Output the (X, Y) coordinate of the center of the cell containing the given text.  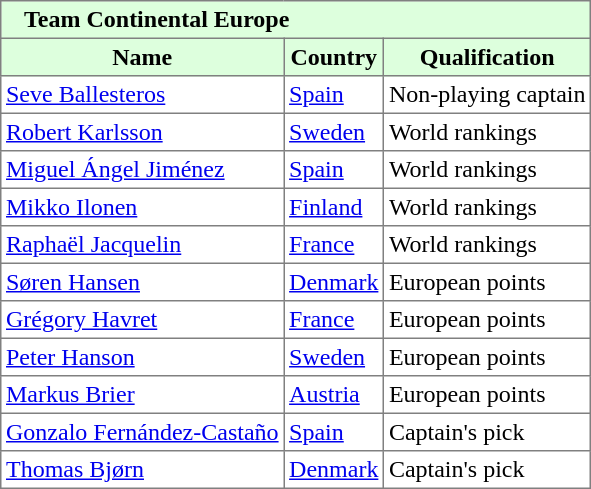
Peter Hanson (142, 357)
Country (334, 57)
Name (142, 57)
Markus Brier (142, 395)
Thomas Bjørn (142, 470)
Robert Karlsson (142, 132)
Raphaël Jacquelin (142, 245)
Søren Hansen (142, 282)
Non-playing captain (488, 95)
Qualification (488, 57)
Mikko Ilonen (142, 207)
Austria (334, 395)
Finland (334, 207)
Team Continental Europe (296, 20)
Miguel Ángel Jiménez (142, 170)
Gonzalo Fernández-Castaño (142, 432)
Grégory Havret (142, 320)
Seve Ballesteros (142, 95)
